Scan for the cell matching the given text and deliver its [x, y] coordinate at center. 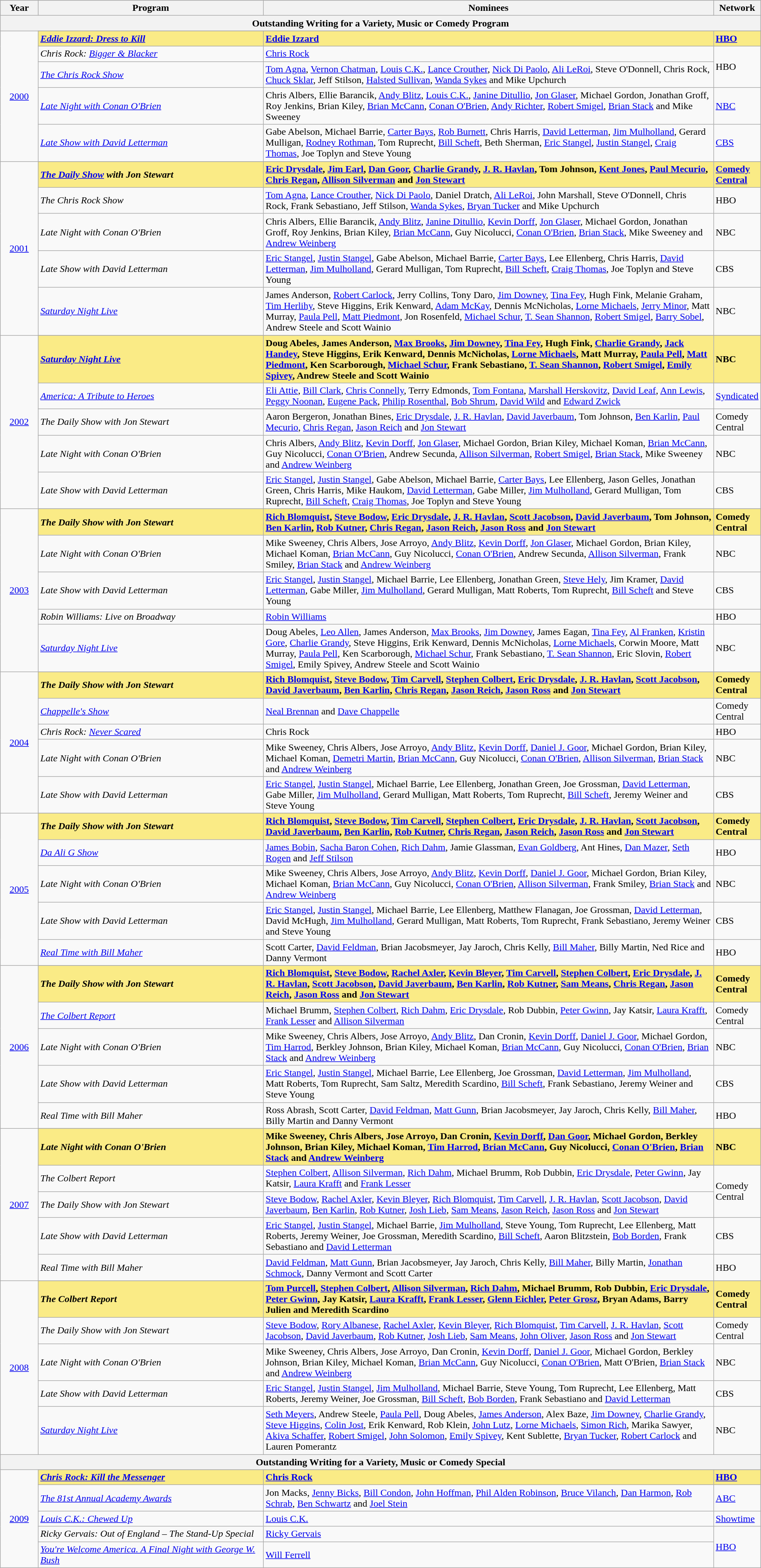
ABC [737, 1498]
Year [19, 8]
Da Ali G Show [151, 852]
2008 [19, 1367]
Chappelle's Show [151, 711]
Robin Williams [488, 617]
You're Welcome America. A Final Night with George W. Bush [151, 1555]
2000 [19, 96]
Chris Rock: Never Scared [151, 732]
America: A Tribute to Heroes [151, 396]
Eddie Izzard [488, 39]
Ricky Gervais [488, 1534]
Chris Rock: Kill the Messenger [151, 1477]
James Bobin, Sacha Baron Cohen, Rich Dahm, Jamie Glassman, Evan Goldberg, Ant Hines, Dan Mazer, Seth Rogen and Jeff Stilson [488, 852]
Neal Brennan and Dave Chappelle [488, 711]
Michael Brumm, Stephen Colbert, Rich Dahm, Eric Drysdale, Rob Dubbin, Peter Gwinn, Jay Katsir, Laura Krafft, Frank Lesser and Allison Silverman [488, 1016]
Chris Rock: Bigger & Blacker [151, 54]
Jon Macks, Jenny Bicks, Bill Condon, John Hoffman, Phil Alden Robinson, Bruce Vilanch, Dan Harmon, Rob Schrab, Ben Schwartz and Joel Stein [488, 1498]
Network [737, 8]
David Feldman, Matt Gunn, Brian Jacobsmeyer, Jay Jaroch, Chris Kelly, Bill Maher, Billy Martin, Jonathan Schmock, Danny Vermont and Scott Carter [488, 1268]
Program [151, 8]
2006 [19, 1047]
Scott Carter, David Feldman, Brian Jacobsmeyer, Jay Jaroch, Chris Kelly, Bill Maher, Billy Martin, Ned Rice and Danny Vermont [488, 952]
2004 [19, 742]
Eddie Izzard: Dress to Kill [151, 39]
Ricky Gervais: Out of England – The Stand-Up Special [151, 1534]
Nominees [488, 8]
Outstanding Writing for a Variety, Music or Comedy Program [380, 23]
Syndicated [737, 396]
Robin Williams: Live on Broadway [151, 617]
Outstanding Writing for a Variety, Music or Comedy Special [380, 1462]
Louis C.K. [488, 1519]
Stephen Colbert, Allison Silverman, Rich Dahm, Michael Brumm, Rob Dubbin, Eric Drysdale, Peter Gwinn, Jay Katsir, Laura Krafft and Frank Lesser [488, 1179]
Will Ferrell [488, 1555]
The 81st Annual Academy Awards [151, 1498]
Showtime [737, 1519]
2005 [19, 889]
2007 [19, 1204]
2002 [19, 422]
2003 [19, 590]
2009 [19, 1519]
Louis C.K.: Chewed Up [151, 1519]
Ross Abrash, Scott Carter, David Feldman, Matt Gunn, Brian Jacobsmeyer, Jay Jaroch, Chris Kelly, Bill Maher, Billy Martin and Danny Vermont [488, 1115]
2001 [19, 248]
